Extract the [x, y] coordinate from the center of the cell holding the provided text.  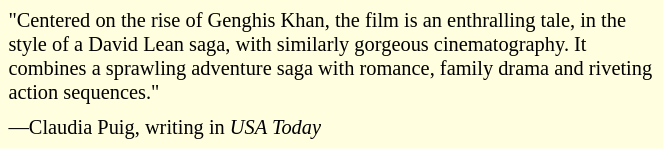
—Claudia Puig, writing in USA Today [332, 128]
